From the cell containing the given text, extract its center point as (x, y) coordinate. 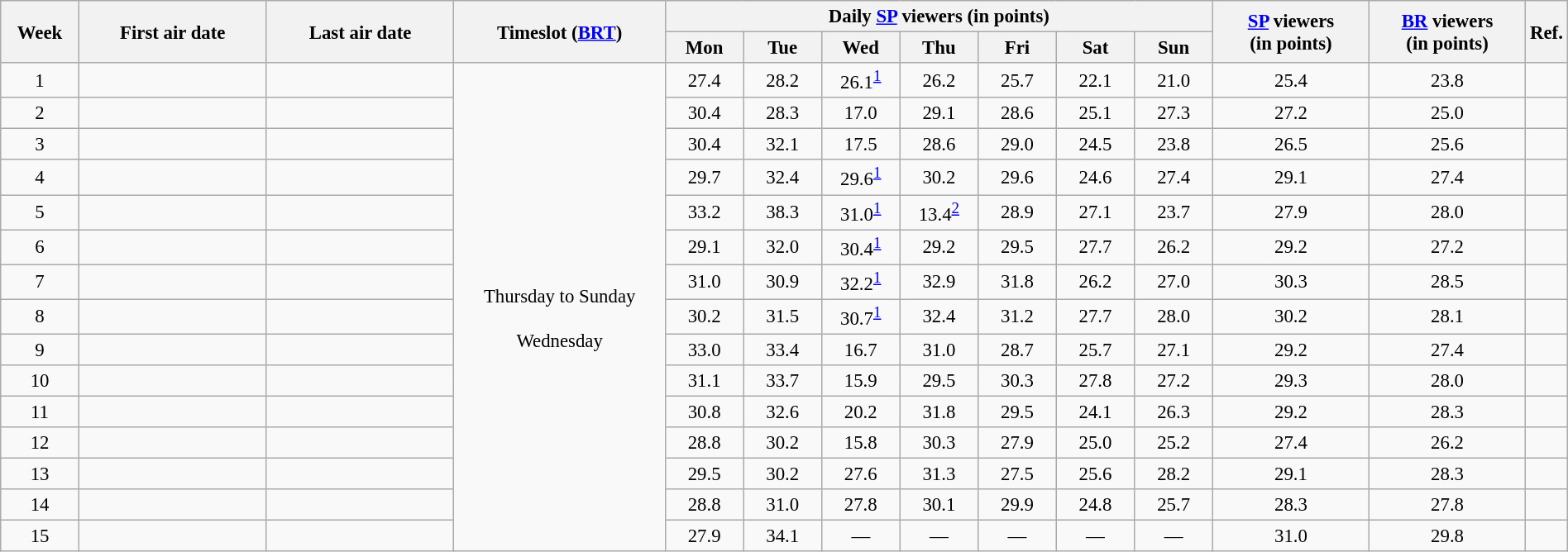
Fri (1017, 48)
8 (40, 316)
31.1 (705, 381)
13.42 (939, 212)
29.9 (1017, 505)
9 (40, 350)
26.11 (860, 80)
30.71 (860, 316)
28.9 (1017, 212)
29.0 (1017, 145)
32.9 (939, 282)
17.5 (860, 145)
Mon (705, 48)
32.1 (782, 145)
24.8 (1095, 505)
15 (40, 536)
11 (40, 412)
Week (40, 31)
6 (40, 247)
20.2 (860, 412)
15.8 (860, 443)
5 (40, 212)
29.3 (1290, 381)
Thursday to SundayWednesday (559, 307)
27.5 (1017, 474)
3 (40, 145)
32.0 (782, 247)
30.9 (782, 282)
34.1 (782, 536)
33.7 (782, 381)
28.7 (1017, 350)
30.1 (939, 505)
24.5 (1095, 145)
29.61 (860, 178)
2 (40, 113)
38.3 (782, 212)
14 (40, 505)
21.0 (1174, 80)
27.0 (1174, 282)
30.8 (705, 412)
First air date (172, 31)
Timeslot (BRT) (559, 31)
24.6 (1095, 178)
1 (40, 80)
25.1 (1095, 113)
33.4 (782, 350)
32.21 (860, 282)
24.1 (1095, 412)
23.7 (1174, 212)
BR viewers(in points) (1447, 31)
29.8 (1447, 536)
31.2 (1017, 316)
Thu (939, 48)
7 (40, 282)
16.7 (860, 350)
Wed (860, 48)
12 (40, 443)
22.1 (1095, 80)
26.5 (1290, 145)
31.01 (860, 212)
Ref. (1546, 31)
27.3 (1174, 113)
32.6 (782, 412)
15.9 (860, 381)
Sun (1174, 48)
28.1 (1447, 316)
26.3 (1174, 412)
28.5 (1447, 282)
SP viewers(in points) (1290, 31)
33.0 (705, 350)
Sat (1095, 48)
Daily SP viewers (in points) (939, 17)
33.2 (705, 212)
4 (40, 178)
10 (40, 381)
Tue (782, 48)
17.0 (860, 113)
30.41 (860, 247)
27.6 (860, 474)
29.7 (705, 178)
Last air date (361, 31)
31.3 (939, 474)
25.2 (1174, 443)
25.4 (1290, 80)
29.6 (1017, 178)
13 (40, 474)
31.5 (782, 316)
